Find where the given text appears and provide that cell's center as [x, y] coordinate. 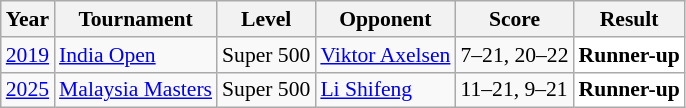
11–21, 9–21 [514, 90]
Malaysia Masters [136, 90]
Li Shifeng [385, 90]
2025 [28, 90]
2019 [28, 55]
Level [266, 19]
India Open [136, 55]
Result [630, 19]
Viktor Axelsen [385, 55]
Tournament [136, 19]
Score [514, 19]
7–21, 20–22 [514, 55]
Opponent [385, 19]
Year [28, 19]
